Determine the [x, y] coordinate at the center of the cell enclosing the given text.  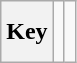
Key [27, 32]
